Search for the cell housing the specified text and yield its [X, Y] center coordinate. 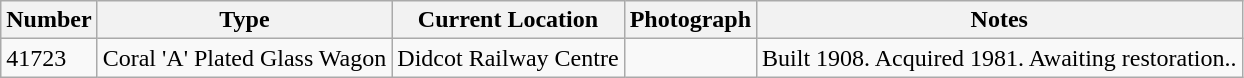
Built 1908. Acquired 1981. Awaiting restoration.. [1000, 58]
41723 [49, 58]
Current Location [508, 20]
Coral 'A' Plated Glass Wagon [244, 58]
Type [244, 20]
Notes [1000, 20]
Photograph [690, 20]
Number [49, 20]
Didcot Railway Centre [508, 58]
